Search for the cell housing the specified text and yield its [x, y] center coordinate. 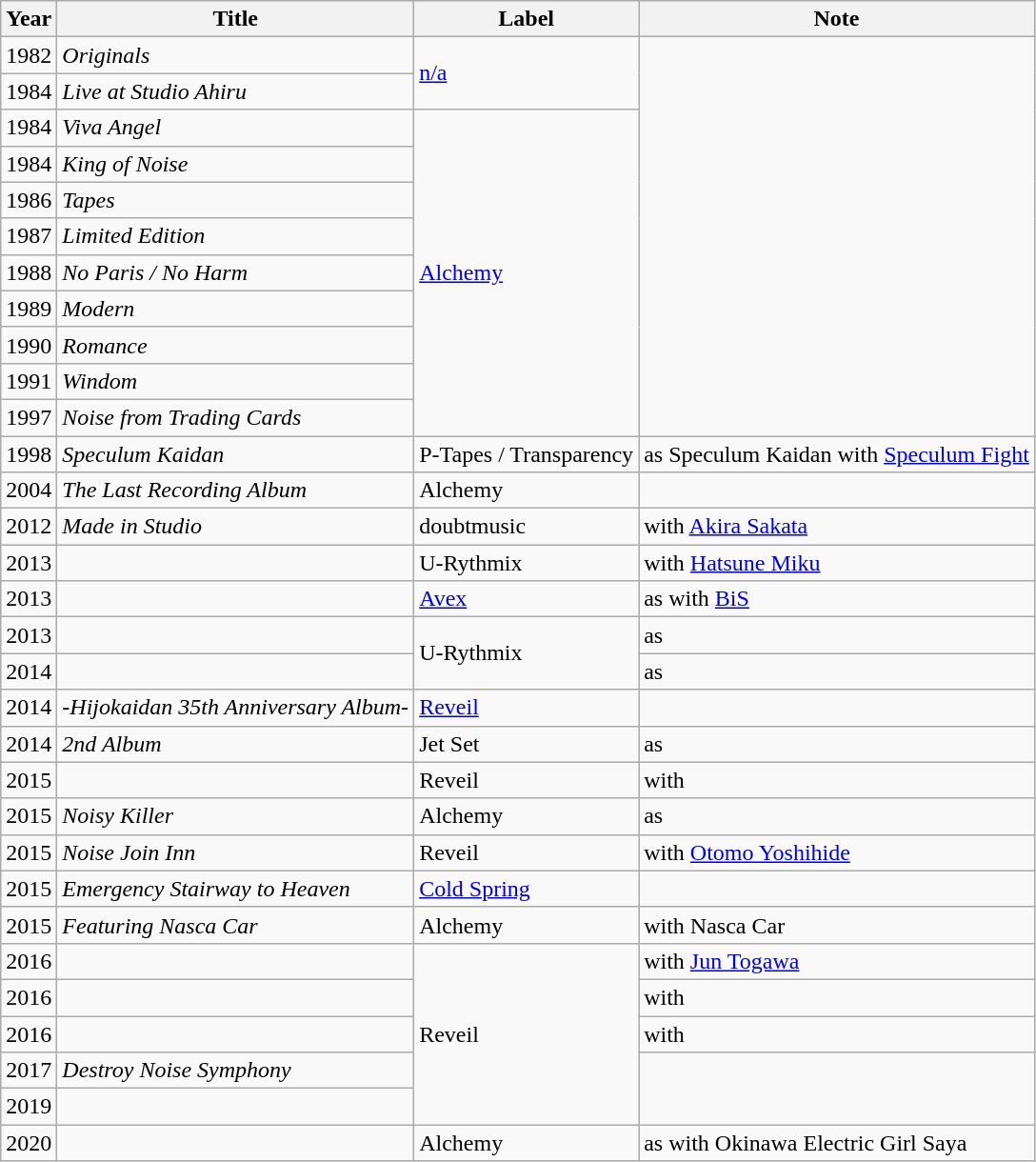
P-Tapes / Transparency [527, 454]
King of Noise [236, 164]
Destroy Noise Symphony [236, 1071]
with Nasca Car [837, 925]
Viva Angel [236, 128]
Label [527, 19]
n/a [527, 73]
Speculum Kaidan [236, 454]
Made in Studio [236, 527]
2019 [29, 1107]
as with Okinawa Electric Girl Saya [837, 1143]
with Jun Togawa [837, 961]
The Last Recording Album [236, 491]
Noise Join Inn [236, 852]
with Otomo Yoshihide [837, 852]
2nd Album [236, 744]
Originals [236, 55]
2004 [29, 491]
with Hatsune Miku [837, 563]
Cold Spring [527, 889]
No Paris / No Harm [236, 272]
Live at Studio Ahiru [236, 91]
2012 [29, 527]
Limited Edition [236, 236]
1982 [29, 55]
1988 [29, 272]
as with BiS [837, 599]
Modern [236, 309]
Noise from Trading Cards [236, 417]
Romance [236, 345]
Avex [527, 599]
1989 [29, 309]
Jet Set [527, 744]
Featuring Nasca Car [236, 925]
Year [29, 19]
Windom [236, 381]
1986 [29, 200]
-Hijokaidan 35th Anniversary Album- [236, 708]
Title [236, 19]
doubtmusic [527, 527]
with Akira Sakata [837, 527]
1997 [29, 417]
Tapes [236, 200]
1990 [29, 345]
Noisy Killer [236, 816]
Emergency Stairway to Heaven [236, 889]
as Speculum Kaidan with Speculum Fight [837, 454]
Note [837, 19]
2017 [29, 1071]
2020 [29, 1143]
1987 [29, 236]
1991 [29, 381]
1998 [29, 454]
